Output the (x, y) coordinate of the center of the cell containing the given text.  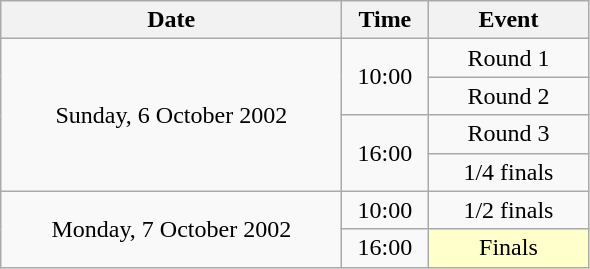
Round 3 (508, 134)
1/2 finals (508, 210)
Round 1 (508, 58)
Round 2 (508, 96)
Date (172, 20)
Event (508, 20)
1/4 finals (508, 172)
Finals (508, 248)
Time (385, 20)
Sunday, 6 October 2002 (172, 115)
Monday, 7 October 2002 (172, 229)
